Output the (X, Y) coordinate of the center of the cell containing the given text.  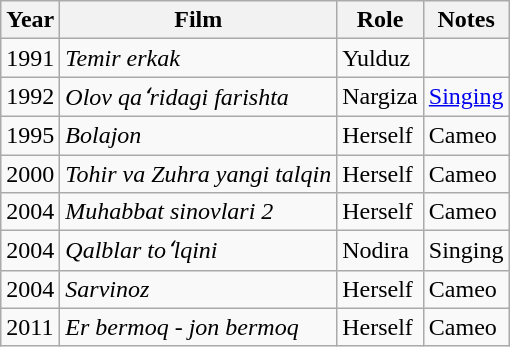
2011 (30, 327)
Bolajon (198, 135)
Qalblar toʻlqini (198, 251)
Notes (466, 20)
Sarvinoz (198, 289)
Nargiza (380, 97)
Tohir va Zuhra yangi talqin (198, 173)
Role (380, 20)
2000 (30, 173)
1991 (30, 58)
Temir erkak (198, 58)
Year (30, 20)
Er bermoq - jon bermoq (198, 327)
Nodira (380, 251)
Film (198, 20)
Muhabbat sinovlari 2 (198, 212)
1992 (30, 97)
1995 (30, 135)
Yulduz (380, 58)
Olov qaʻridagi farishta (198, 97)
